Pinpoint the cell where the given text exists, returning its (x, y) midpoint coordinate. 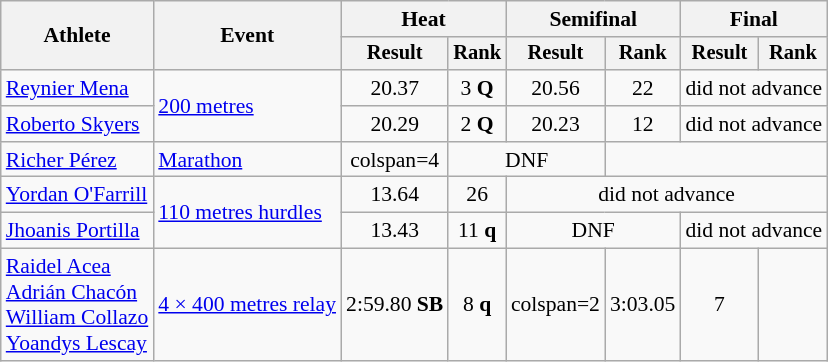
2:59.80 SB (394, 305)
Heat (424, 19)
2 Q (477, 124)
20.29 (394, 124)
3:03.05 (642, 305)
8 q (477, 305)
Semifinal (594, 19)
7 (719, 305)
200 metres (247, 106)
20.37 (394, 88)
12 (642, 124)
colspan=4 (394, 160)
13.64 (394, 195)
11 q (477, 231)
Roberto Skyers (78, 124)
26 (477, 195)
Raidel AceaAdrián ChacónWilliam CollazoYoandys Lescay (78, 305)
4 × 400 metres relay (247, 305)
Athlete (78, 36)
Reynier Mena (78, 88)
Marathon (247, 160)
Final (754, 19)
20.56 (556, 88)
Event (247, 36)
colspan=2 (556, 305)
Yordan O'Farrill (78, 195)
20.23 (556, 124)
22 (642, 88)
Jhoanis Portilla (78, 231)
110 metres hurdles (247, 212)
13.43 (394, 231)
Richer Pérez (78, 160)
3 Q (477, 88)
